Scan for the cell matching the given text and deliver its (X, Y) coordinate at center. 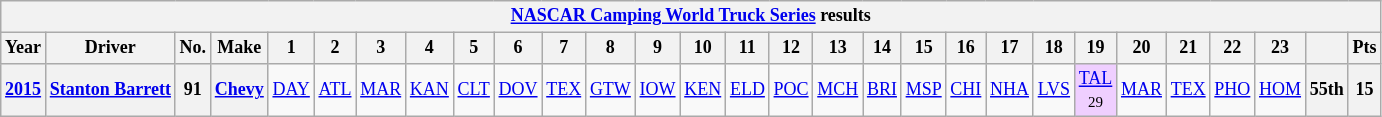
HOM (1280, 90)
KEN (703, 90)
4 (430, 48)
23 (1280, 48)
12 (791, 48)
DOV (518, 90)
Stanton Barrett (110, 90)
18 (1054, 48)
9 (658, 48)
8 (611, 48)
No. (192, 48)
POC (791, 90)
IOW (658, 90)
CLT (474, 90)
Chevy (239, 90)
16 (966, 48)
Make (239, 48)
20 (1142, 48)
1 (291, 48)
10 (703, 48)
13 (838, 48)
22 (1232, 48)
55th (1326, 90)
Year (24, 48)
NHA (1010, 90)
Pts (1364, 48)
BRI (882, 90)
NASCAR Camping World Truck Series results (691, 16)
91 (192, 90)
KAN (430, 90)
Driver (110, 48)
11 (748, 48)
5 (474, 48)
6 (518, 48)
PHO (1232, 90)
17 (1010, 48)
CHI (966, 90)
MCH (838, 90)
3 (381, 48)
21 (1188, 48)
14 (882, 48)
DAY (291, 90)
19 (1095, 48)
ATL (335, 90)
TAL29 (1095, 90)
ELD (748, 90)
2015 (24, 90)
7 (564, 48)
2 (335, 48)
GTW (611, 90)
LVS (1054, 90)
MSP (924, 90)
